For the text-containing cell, return its midpoint in [X, Y] coordinate format. 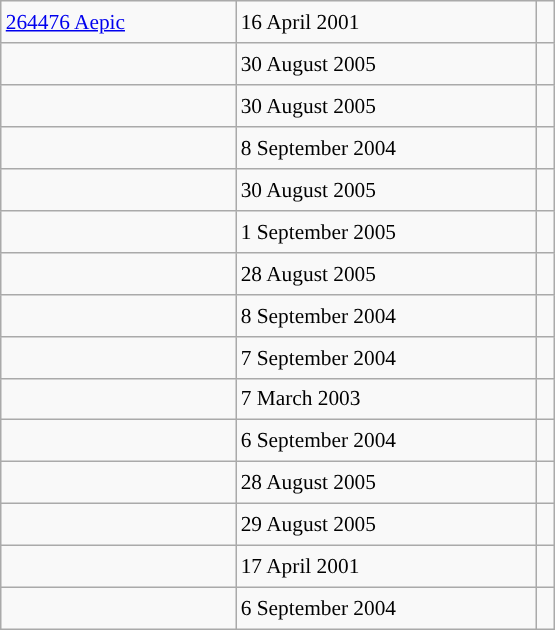
16 April 2001 [386, 22]
29 August 2005 [386, 525]
264476 Aepic [118, 22]
7 September 2004 [386, 357]
1 September 2005 [386, 232]
7 March 2003 [386, 399]
17 April 2001 [386, 567]
